Return the [X, Y] coordinate for the center point of the cell that contains the specified text.  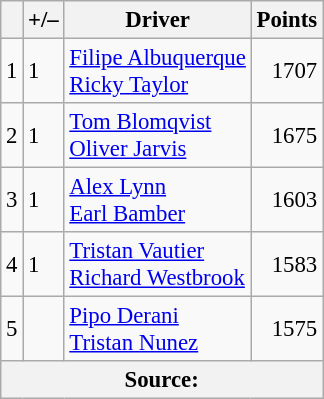
Tom Blomqvist Oliver Jarvis [158, 136]
Filipe Albuquerque Ricky Taylor [158, 72]
3 [12, 200]
2 [12, 136]
Pipo Derani Tristan Nunez [158, 330]
Points [286, 20]
Driver [158, 20]
1603 [286, 200]
1583 [286, 264]
+/– [44, 20]
4 [12, 264]
1707 [286, 72]
1575 [286, 330]
Tristan Vautier Richard Westbrook [158, 264]
Alex Lynn Earl Bamber [158, 200]
1675 [286, 136]
5 [12, 330]
